Pinpoint the cell where the given text exists, returning its (x, y) midpoint coordinate. 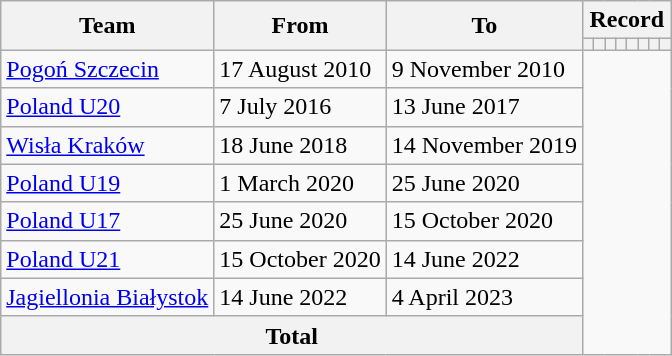
18 June 2018 (300, 145)
Total (292, 335)
7 July 2016 (300, 107)
Poland U17 (108, 221)
To (484, 26)
14 November 2019 (484, 145)
Poland U19 (108, 183)
Poland U20 (108, 107)
9 November 2010 (484, 69)
13 June 2017 (484, 107)
Team (108, 26)
Wisła Kraków (108, 145)
Pogoń Szczecin (108, 69)
Jagiellonia Białystok (108, 297)
Poland U21 (108, 259)
17 August 2010 (300, 69)
From (300, 26)
Record (627, 20)
4 April 2023 (484, 297)
1 March 2020 (300, 183)
